Search for the cell housing the specified text and yield its (X, Y) center coordinate. 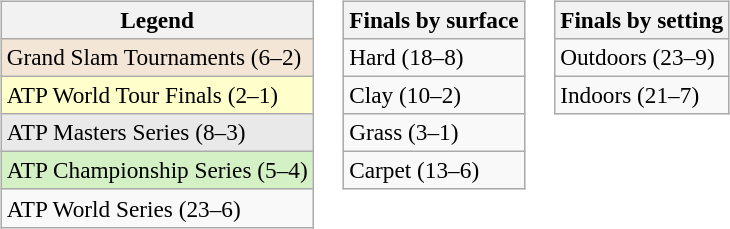
Finals by surface (434, 20)
Legend (157, 20)
ATP Championship Series (5–4) (157, 171)
Outdoors (23–9) (642, 57)
Grand Slam Tournaments (6–2) (157, 57)
Finals by setting (642, 20)
Grass (3–1) (434, 133)
ATP Masters Series (8–3) (157, 133)
ATP World Series (23–6) (157, 208)
ATP World Tour Finals (2–1) (157, 95)
Carpet (13–6) (434, 171)
Indoors (21–7) (642, 95)
Hard (18–8) (434, 57)
Clay (10–2) (434, 95)
